Provide the [x, y] coordinate of the cell's center where the given text is located.  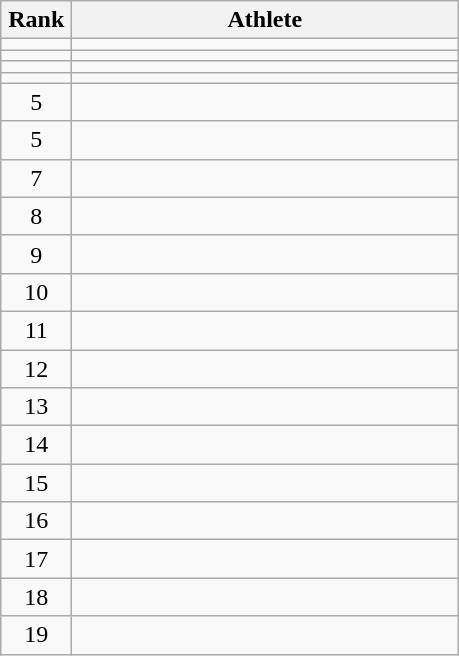
10 [36, 292]
Rank [36, 20]
17 [36, 559]
18 [36, 597]
12 [36, 369]
16 [36, 521]
14 [36, 445]
15 [36, 483]
9 [36, 254]
19 [36, 635]
8 [36, 216]
13 [36, 407]
11 [36, 330]
7 [36, 178]
Athlete [265, 20]
